Detect which cell encompasses the target text, then output its [x, y] center coordinate. 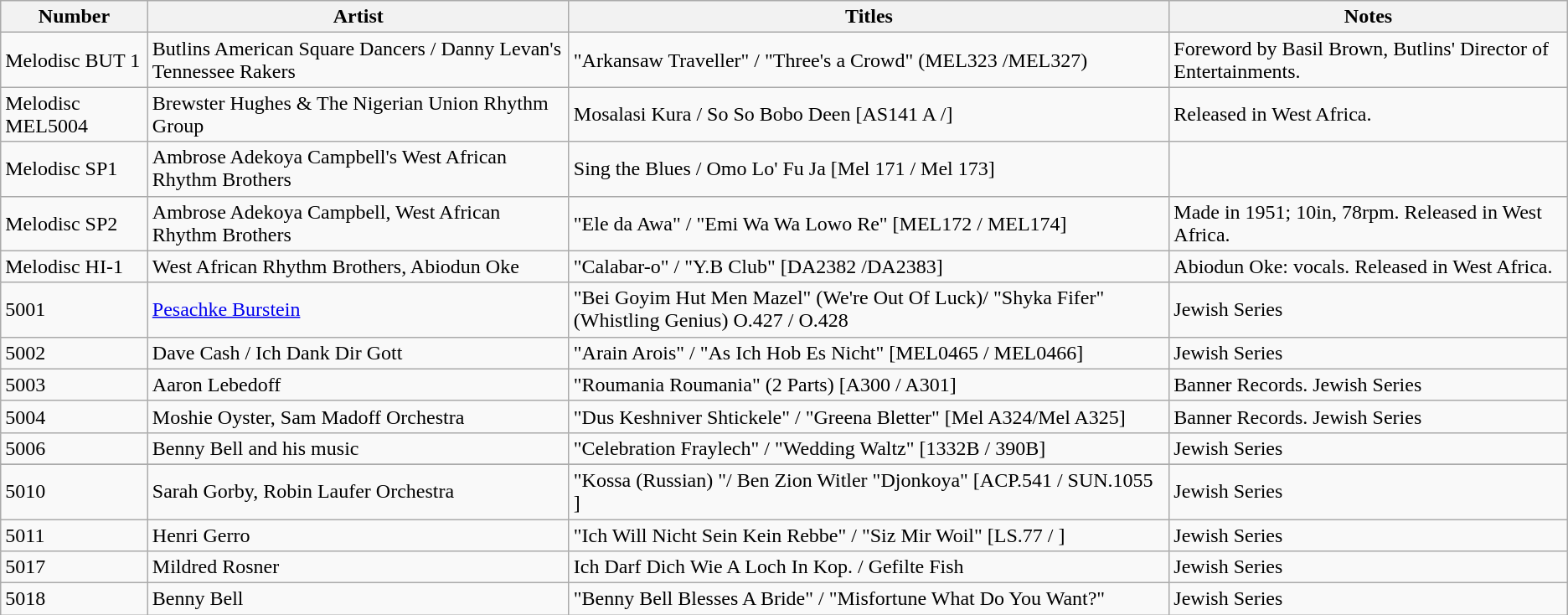
5002 [75, 353]
West African Rhythm Brothers, Abiodun Oke [358, 266]
"Bei Goyim Hut Men Mazel" (We're Out Of Luck)/ "Shyka Fifer" (Whistling Genius) O.427 / O.428 [869, 310]
Benny Bell [358, 599]
Mosalasi Kura / So So Bobo Deen [AS141 A /] [869, 114]
Brewster Hughes & The Nigerian Union Rhythm Group [358, 114]
Melodisc HI-1 [75, 266]
"Kossa (Russian) "/ Ben Zion Witler "Djonkoya" [ACP.541 / SUN.1055 ] [869, 491]
Sing the Blues / Omo Lo' Fu Ja [Mel 171 / Mel 173] [869, 169]
"Dus Keshniver Shtickele" / "Greena Bletter" [Mel A324/Mel A325] [869, 416]
Released in West Africa. [1369, 114]
"Celebration Fraylech" / "Wedding Waltz" [1332B / 390B] [869, 448]
Melodisc SP1 [75, 169]
Artist [358, 17]
Foreword by Basil Brown, Butlins' Director of Entertainments. [1369, 60]
Made in 1951; 10in, 78rpm. Released in West Africa. [1369, 223]
5006 [75, 448]
Pesachke Burstein [358, 310]
"Ele da Awa" / "Emi Wa Wa Lowo Re" [MEL172 / MEL174] [869, 223]
Melodisc SP2 [75, 223]
"Arain Arois" / "As Ich Hob Es Nicht" [MEL0465 / MEL0466] [869, 353]
Titles [869, 17]
Moshie Oyster, Sam Madoff Orchestra [358, 416]
Benny Bell and his music [358, 448]
5004 [75, 416]
Henri Gerro [358, 535]
Butlins American Square Dancers / Danny Levan's Tennessee Rakers [358, 60]
5018 [75, 599]
Ambrose Adekoya Campbell's West African Rhythm Brothers [358, 169]
Dave Cash / Ich Dank Dir Gott [358, 353]
5011 [75, 535]
"Ich Will Nicht Sein Kein Rebbe" / "Siz Mir Woil" [LS.77 / ] [869, 535]
"Arkansaw Traveller" / "Three's a Crowd" (MEL323 /MEL327) [869, 60]
"Roumania Roumania" (2 Parts) [A300 / A301] [869, 385]
Ambrose Adekoya Campbell, West African Rhythm Brothers [358, 223]
Aaron Lebedoff [358, 385]
"Calabar-o" / "Y.B Club" [DA2382 /DA2383] [869, 266]
5010 [75, 491]
Melodisc BUT 1 [75, 60]
Ich Darf Dich Wie A Loch In Kop. / Gefilte Fish [869, 567]
Abiodun Oke: vocals. Released in West Africa. [1369, 266]
"Benny Bell Blesses A Bride" / "Misfortune What Do You Want?" [869, 599]
Sarah Gorby, Robin Laufer Orchestra [358, 491]
Number [75, 17]
5017 [75, 567]
Notes [1369, 17]
5001 [75, 310]
5003 [75, 385]
Melodisc MEL5004 [75, 114]
Mildred Rosner [358, 567]
